For the text-containing cell, return its midpoint in (X, Y) coordinate format. 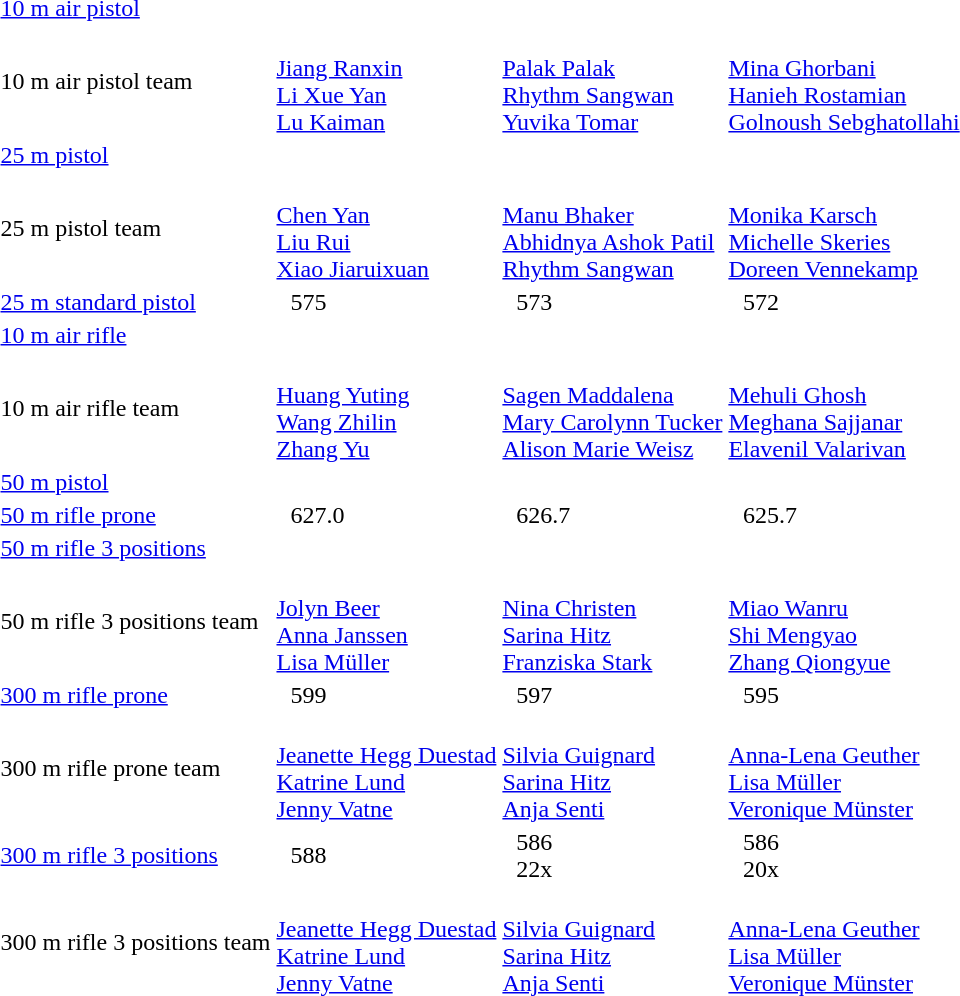
Manu BhakerAbhidnya Ashok PatilRhythm Sangwan (612, 228)
Palak PalakRhythm SangwanYuvika Tomar (612, 82)
Sagen MaddalenaMary Carolynn TuckerAlison Marie Weisz (612, 408)
58622x (620, 856)
Jiang RanxinLi Xue YanLu Kaiman (386, 82)
Huang YutingWang ZhilinZhang Yu (386, 408)
626.7 (620, 515)
573 (620, 302)
597 (620, 695)
588 (394, 856)
Jeanette Hegg DuestadKatrine LundJenny Vatne (386, 768)
627.0 (394, 515)
599 (394, 695)
Nina ChristenSarina HitzFranziska Stark (612, 622)
Jolyn BeerAnna JanssenLisa Müller (386, 622)
Silvia GuignardSarina HitzAnja Senti (612, 768)
575 (394, 302)
Chen YanLiu RuiXiao Jiaruixuan (386, 228)
